Capture the cell that displays the provided text and extract its [x, y] central coordinate. 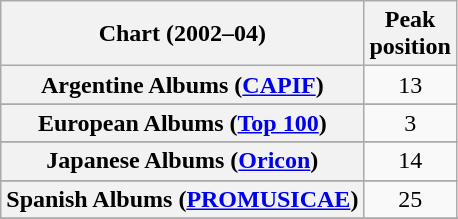
Argentine Albums (CAPIF) [182, 85]
13 [410, 85]
Peak position [410, 34]
25 [410, 199]
Japanese Albums (Oricon) [182, 161]
Spanish Albums (PROMUSICAE) [182, 199]
European Albums (Top 100) [182, 123]
Chart (2002–04) [182, 34]
14 [410, 161]
3 [410, 123]
